Provide the (x, y) coordinate of the cell's center where the given text is located.  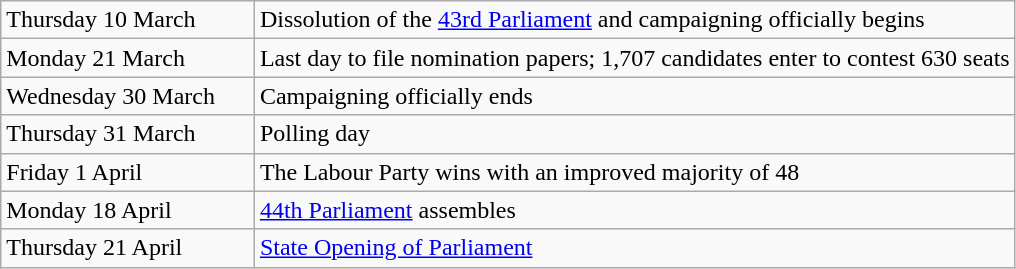
The Labour Party wins with an improved majority of 48 (634, 172)
Thursday 10 March (128, 20)
Last day to file nomination papers; 1,707 candidates enter to contest 630 seats (634, 58)
Wednesday 30 March (128, 96)
Monday 18 April (128, 210)
Monday 21 March (128, 58)
Thursday 31 March (128, 134)
Dissolution of the 43rd Parliament and campaigning officially begins (634, 20)
Polling day (634, 134)
Thursday 21 April (128, 248)
44th Parliament assembles (634, 210)
State Opening of Parliament (634, 248)
Campaigning officially ends (634, 96)
Friday 1 April (128, 172)
